Detect which cell encompasses the target text, then output its [X, Y] center coordinate. 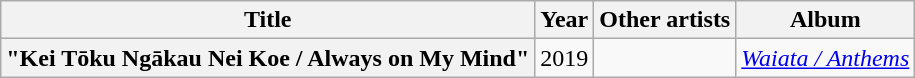
Title [268, 20]
Year [564, 20]
"Kei Tōku Ngākau Nei Koe / Always on My Mind" [268, 58]
Album [826, 20]
2019 [564, 58]
Other artists [665, 20]
Waiata / Anthems [826, 58]
